Output the [x, y] coordinate of the center of the cell containing the given text.  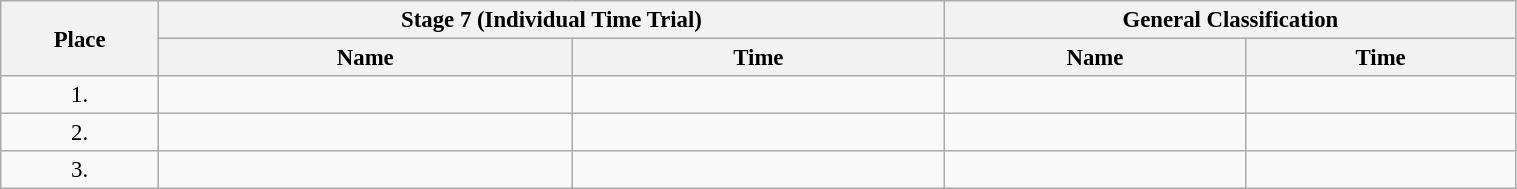
2. [80, 133]
3. [80, 170]
Place [80, 38]
1. [80, 95]
General Classification [1230, 20]
Stage 7 (Individual Time Trial) [551, 20]
